Find where the given text appears and provide that cell's center as [x, y] coordinate. 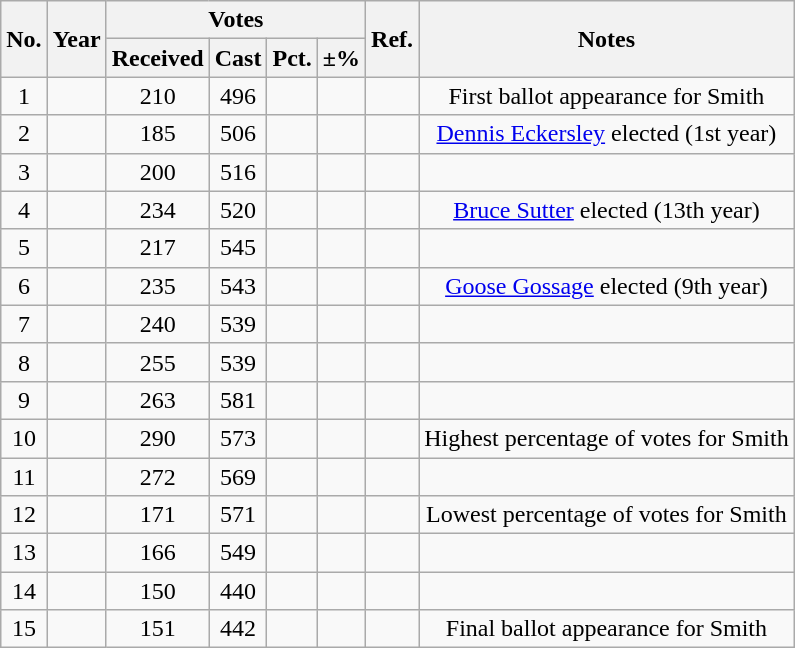
185 [158, 134]
Highest percentage of votes for Smith [607, 438]
Bruce Sutter elected (13th year) [607, 210]
543 [238, 286]
210 [158, 96]
±% [341, 58]
Dennis Eckersley elected (1st year) [607, 134]
255 [158, 362]
No. [24, 39]
First ballot appearance for Smith [607, 96]
442 [238, 629]
Lowest percentage of votes for Smith [607, 515]
520 [238, 210]
217 [158, 248]
Final ballot appearance for Smith [607, 629]
496 [238, 96]
8 [24, 362]
240 [158, 324]
545 [238, 248]
Received [158, 58]
263 [158, 400]
290 [158, 438]
4 [24, 210]
Notes [607, 39]
1 [24, 96]
573 [238, 438]
571 [238, 515]
506 [238, 134]
Cast [238, 58]
150 [158, 591]
Goose Gossage elected (9th year) [607, 286]
6 [24, 286]
Year [76, 39]
3 [24, 172]
151 [158, 629]
569 [238, 477]
200 [158, 172]
235 [158, 286]
14 [24, 591]
581 [238, 400]
11 [24, 477]
272 [158, 477]
9 [24, 400]
166 [158, 553]
516 [238, 172]
12 [24, 515]
13 [24, 553]
549 [238, 553]
15 [24, 629]
440 [238, 591]
2 [24, 134]
171 [158, 515]
10 [24, 438]
Ref. [392, 39]
Votes [236, 20]
Pct. [292, 58]
5 [24, 248]
7 [24, 324]
234 [158, 210]
